Extract the [x, y] coordinate from the center of the cell holding the provided text.  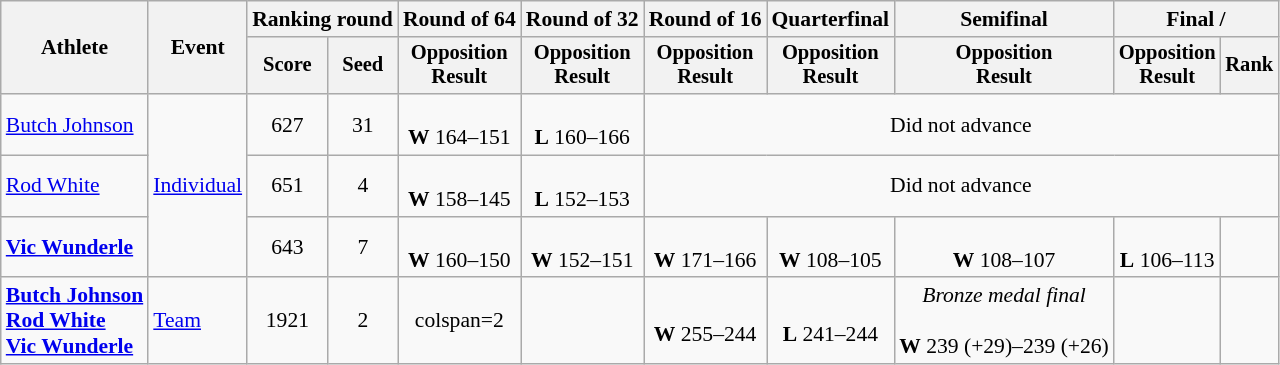
L 106–113 [1168, 248]
W 160–150 [460, 248]
W 164–151 [460, 124]
651 [288, 186]
Individual [198, 186]
627 [288, 124]
2 [363, 322]
Athlete [75, 48]
4 [363, 186]
L 160–166 [582, 124]
Rank [1249, 66]
Bronze medal finalW 239 (+29)–239 (+26) [1004, 322]
W 108–107 [1004, 248]
W 158–145 [460, 186]
Seed [363, 66]
Round of 16 [706, 19]
Team [198, 322]
W 108–105 [830, 248]
Event [198, 48]
1921 [288, 322]
Butch Johnson [75, 124]
Round of 64 [460, 19]
Ranking round [322, 19]
7 [363, 248]
colspan=2 [460, 322]
Butch JohnsonRod WhiteVic Wunderle [75, 322]
W 255–244 [706, 322]
L 241–244 [830, 322]
W 152–151 [582, 248]
Quarterfinal [830, 19]
L 152–153 [582, 186]
Vic Wunderle [75, 248]
W 171–166 [706, 248]
Round of 32 [582, 19]
Final / [1196, 19]
Semifinal [1004, 19]
643 [288, 248]
Rod White [75, 186]
31 [363, 124]
Score [288, 66]
